Provide the (x, y) coordinate of the cell's center where the given text is located.  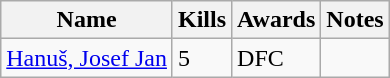
5 (202, 58)
Kills (202, 20)
Name (87, 20)
Hanuš, Josef Jan (87, 58)
DFC (276, 58)
Awards (276, 20)
Notes (355, 20)
